Capture the cell that displays the provided text and extract its [x, y] central coordinate. 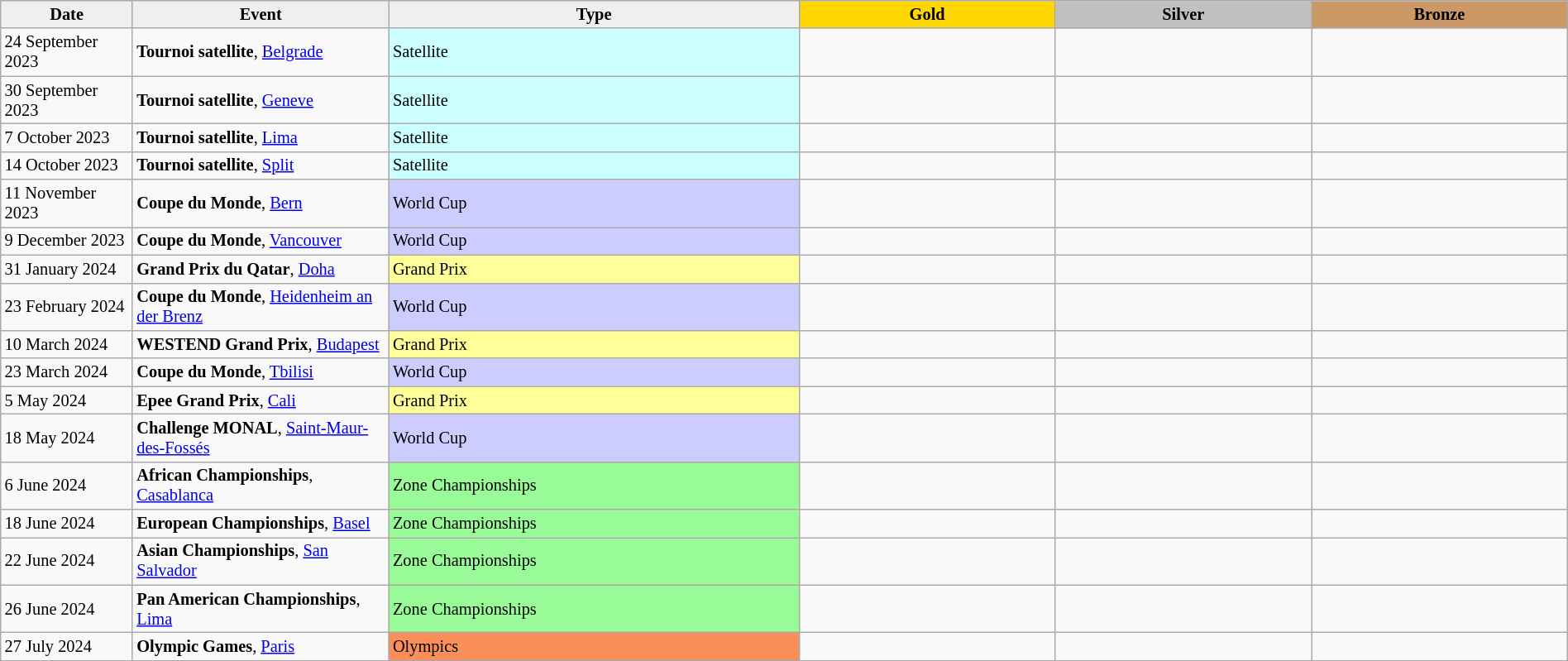
Pan American Championships, Lima [261, 609]
Event [261, 14]
24 September 2023 [67, 52]
6 June 2024 [67, 486]
Olympic Games, Paris [261, 646]
7 October 2023 [67, 137]
Grand Prix du Qatar, Doha [261, 269]
18 May 2024 [67, 438]
Silver [1183, 14]
Type [594, 14]
5 May 2024 [67, 400]
31 January 2024 [67, 269]
Date [67, 14]
Challenge MONAL, Saint-Maur-des-Fossés [261, 438]
Tournoi satellite, Split [261, 165]
11 November 2023 [67, 204]
European Championships, Basel [261, 524]
23 March 2024 [67, 372]
22 June 2024 [67, 561]
27 July 2024 [67, 646]
26 June 2024 [67, 609]
WESTEND Grand Prix, Budapest [261, 344]
Gold [927, 14]
Coupe du Monde, Bern [261, 204]
Bronze [1440, 14]
30 September 2023 [67, 100]
Asian Championships, San Salvador [261, 561]
10 March 2024 [67, 344]
Tournoi satellite, Belgrade [261, 52]
Coupe du Monde, Heidenheim an der Brenz [261, 307]
Tournoi satellite, Lima [261, 137]
Olympics [594, 646]
African Championships, Casablanca [261, 486]
Coupe du Monde, Tbilisi [261, 372]
18 June 2024 [67, 524]
Epee Grand Prix, Cali [261, 400]
23 February 2024 [67, 307]
Coupe du Monde, Vancouver [261, 241]
Tournoi satellite, Geneve [261, 100]
9 December 2023 [67, 241]
14 October 2023 [67, 165]
